Scan for the cell matching the given text and deliver its (X, Y) coordinate at center. 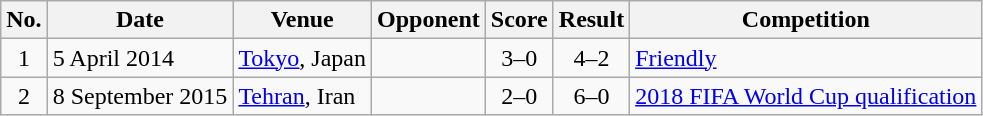
Tehran, Iran (302, 96)
2018 FIFA World Cup qualification (806, 96)
6–0 (591, 96)
2 (24, 96)
Date (140, 20)
3–0 (519, 58)
8 September 2015 (140, 96)
4–2 (591, 58)
Friendly (806, 58)
Result (591, 20)
Competition (806, 20)
Score (519, 20)
2–0 (519, 96)
Tokyo, Japan (302, 58)
Opponent (429, 20)
Venue (302, 20)
1 (24, 58)
5 April 2014 (140, 58)
No. (24, 20)
